For the text-containing cell, return its midpoint in [x, y] coordinate format. 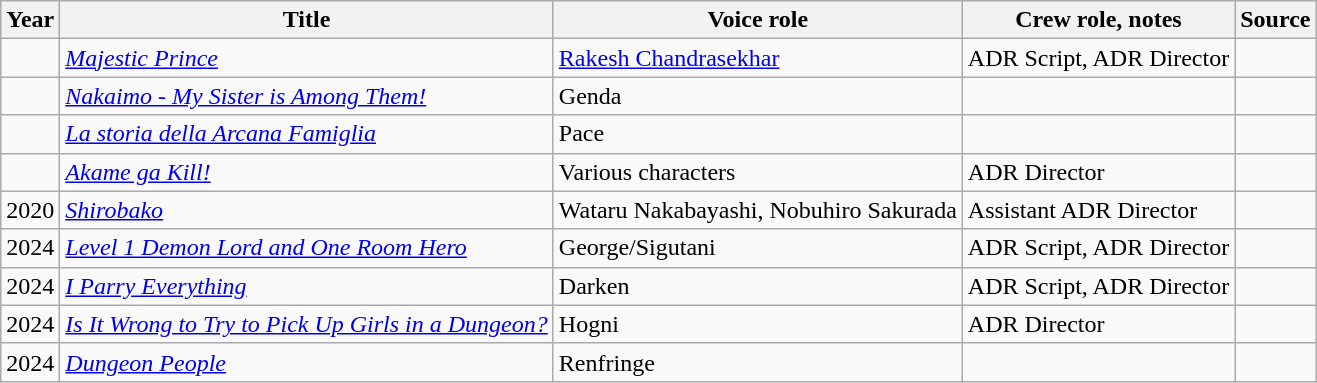
I Parry Everything [307, 286]
Nakaimo - My Sister is Among Them! [307, 96]
Is It Wrong to Try to Pick Up Girls in a Dungeon? [307, 324]
Darken [758, 286]
Pace [758, 134]
La storia della Arcana Famiglia [307, 134]
Hogni [758, 324]
Year [30, 20]
Genda [758, 96]
Shirobako [307, 210]
Renfringe [758, 362]
Level 1 Demon Lord and One Room Hero [307, 248]
Title [307, 20]
2020 [30, 210]
George/Sigutani [758, 248]
Dungeon People [307, 362]
Rakesh Chandrasekhar [758, 58]
Source [1276, 20]
Majestic Prince [307, 58]
Akame ga Kill! [307, 172]
Various characters [758, 172]
Wataru Nakabayashi, Nobuhiro Sakurada [758, 210]
Assistant ADR Director [1098, 210]
Crew role, notes [1098, 20]
Voice role [758, 20]
